Provide the (X, Y) coordinate of the cell's center where the given text is located.  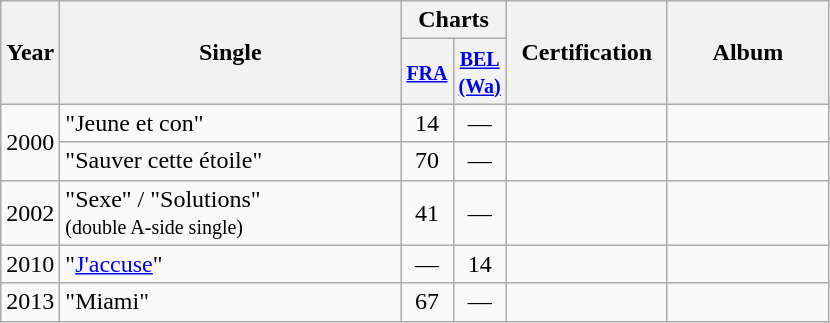
FRA (427, 72)
"Sauver cette étoile" (230, 161)
70 (427, 161)
2002 (30, 212)
2013 (30, 302)
Single (230, 52)
Certification (586, 52)
Charts (454, 20)
"Jeune et con" (230, 123)
67 (427, 302)
2000 (30, 142)
41 (427, 212)
Year (30, 52)
2010 (30, 264)
Album (748, 52)
"Sexe" / "Solutions" (double A-side single) (230, 212)
"J'accuse" (230, 264)
"Miami" (230, 302)
BEL(Wa) (480, 72)
